From the cell containing the given text, extract its center point as [x, y] coordinate. 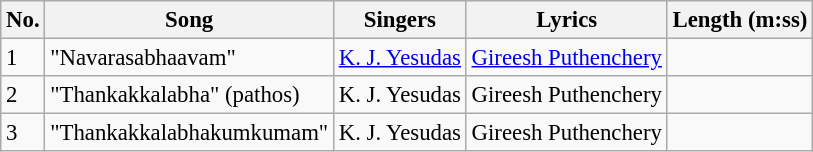
Lyrics [566, 20]
Song [190, 20]
Singers [400, 20]
3 [23, 133]
1 [23, 58]
"Navarasabhaavam" [190, 58]
Length (m:ss) [740, 20]
No. [23, 20]
2 [23, 95]
"Thankakkalabha" (pathos) [190, 95]
"Thankakkalabhakumkumam" [190, 133]
